Extract the (x, y) coordinate from the center of the cell holding the provided text.  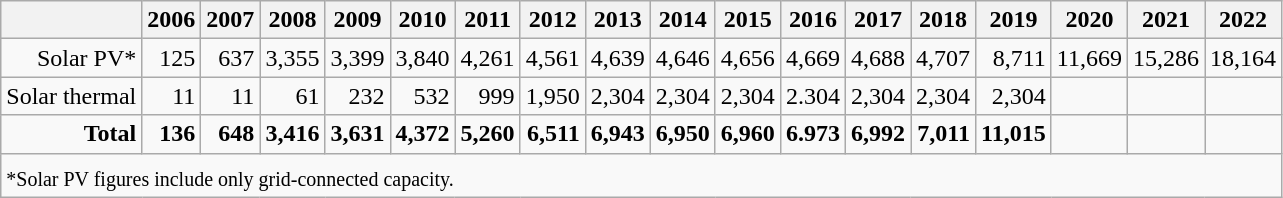
2021 (1166, 20)
*Solar PV figures include only grid-connected capacity. (642, 175)
2.304 (812, 96)
4,261 (488, 58)
4,688 (878, 58)
2010 (422, 20)
2015 (748, 20)
125 (172, 58)
6,950 (682, 134)
648 (230, 134)
136 (172, 134)
3,631 (358, 134)
15,286 (1166, 58)
6.973 (812, 134)
4,646 (682, 58)
7,011 (944, 134)
532 (422, 96)
2009 (358, 20)
999 (488, 96)
2013 (618, 20)
1,950 (552, 96)
232 (358, 96)
8,711 (1014, 58)
3,840 (422, 58)
2012 (552, 20)
6,943 (618, 134)
3,399 (358, 58)
Total (72, 134)
2018 (944, 20)
2014 (682, 20)
2011 (488, 20)
2008 (292, 20)
5,260 (488, 134)
4,639 (618, 58)
6,992 (878, 134)
2017 (878, 20)
6,960 (748, 134)
4,707 (944, 58)
11,015 (1014, 134)
11,669 (1089, 58)
2022 (1244, 20)
18,164 (1244, 58)
3,416 (292, 134)
4,669 (812, 58)
3,355 (292, 58)
Solar thermal (72, 96)
61 (292, 96)
2006 (172, 20)
2016 (812, 20)
2019 (1014, 20)
4,656 (748, 58)
Solar PV* (72, 58)
2020 (1089, 20)
4,561 (552, 58)
6,511 (552, 134)
4,372 (422, 134)
2007 (230, 20)
637 (230, 58)
